From the cell containing the given text, extract its center point as (X, Y) coordinate. 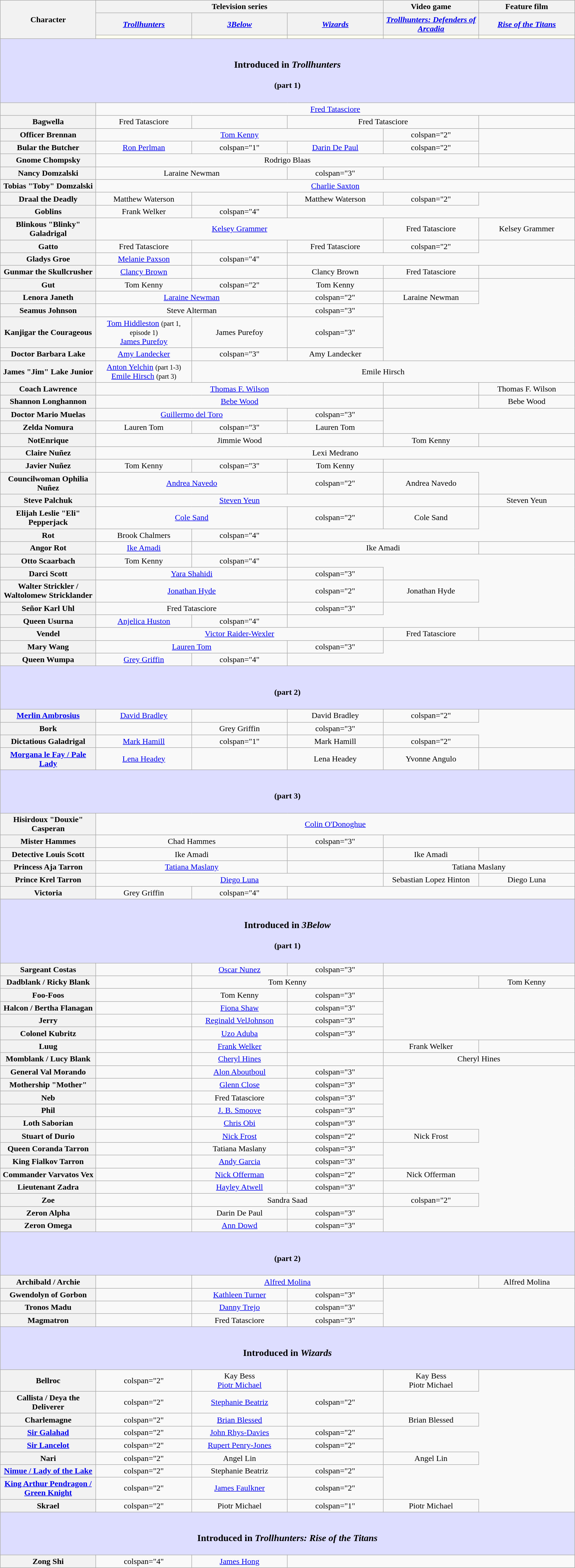
Sir Galahad (48, 1432)
Señor Karl Uhl (48, 608)
Charlemagne (48, 1420)
Feature film (526, 7)
Zong Shi (48, 1561)
Introduced in Trollhunters: Rise of the Titans (288, 1534)
Character (48, 20)
Sandra Saad (287, 1200)
Goblins (48, 211)
Halcon / Bertha Flanagan (48, 1008)
James Hong (239, 1561)
James "Jim" Lake Junior (48, 372)
King Fialkov Tarron (48, 1162)
Princess Aja Tarron (48, 867)
General Val Morando (48, 1072)
Anjelica Huston (144, 621)
Zeron Omega (48, 1226)
Introduced in 3Below(part 1) (288, 931)
Draal the Deadly (48, 199)
Shannon Longhannon (48, 402)
Luug (48, 1046)
Loth Saborian (48, 1123)
Tronos Madu (48, 1307)
Yara Shahidi (192, 574)
Bagwella (48, 122)
Charlie Saxton (336, 186)
James Faulkner (239, 1489)
Andy Garcia (239, 1162)
Sir Lancelot (48, 1445)
Momblank / Lucy Blank (48, 1059)
Steve Alterman (192, 310)
Gladys Groe (48, 259)
Chad Hammes (192, 841)
Gut (48, 285)
Zelda Nomura (48, 427)
(part 3) (288, 791)
Queen Coranda Tarron (48, 1149)
NotEnrique (48, 440)
Rise of the Titans (526, 24)
Reginald VelJohnson (239, 1021)
Melanie Paxson (144, 259)
Guillermo del Toro (192, 414)
Colin O'Donoghue (336, 824)
Sebastian Lopez Hinton (431, 880)
James Purefoy (239, 332)
Elijah Leslie "Eli" Pepperjack (48, 518)
Zeron Alpha (48, 1213)
Bork (48, 728)
Kathleen Turner (239, 1295)
Ron Perlman (144, 147)
Mary Wang (48, 647)
Victoria (48, 893)
Morgana le Fay / Pale Lady (48, 759)
Officer Brennan (48, 135)
Victor Raider-Wexler (239, 634)
Anton Yelchin (part 1-3)Emile Hirsch (part 3) (144, 372)
Walter Strickler / Waltolomew Stricklander (48, 591)
Trollhunters: Defenders of Arcadia (431, 24)
Dictatious Galadrigal (48, 741)
Doctor Mario Muelas (48, 414)
Oscar Nunez (239, 969)
Doctor Barbara Lake (48, 354)
Mister Hammes (48, 841)
Emile Hirsch (383, 372)
Claire Nuñez (48, 453)
J. B. Smoove (239, 1110)
Gwendolyn of Gorbon (48, 1295)
Bellroc (48, 1380)
Lexi Medrano (336, 453)
Skrael (48, 1506)
Javier Nuñez (48, 466)
Tobias "Toby" Domzalski (48, 186)
Prince Krel Tarron (48, 880)
Otto Scaarbach (48, 561)
Tom Hiddleston (part 1, episode 1)James Purefoy (144, 332)
Video game (431, 7)
Lieutenant Zadra (48, 1187)
Queen Usurna (48, 621)
Foo-Foos (48, 995)
Steve Palchuk (48, 501)
Darci Scott (48, 574)
Coach Lawrence (48, 389)
Kanjigar the Courageous (48, 332)
Nancy Domzalski (48, 173)
Alon Aboutboul (239, 1072)
Angor Rot (48, 548)
Archibald / Archie (48, 1282)
Glenn Close (239, 1085)
Sargeant Costas (48, 969)
Rodrigo Blaas (288, 160)
Trollhunters (144, 24)
Phil (48, 1110)
John Rhys-Davies (239, 1432)
Vendel (48, 634)
Stuart of Durio (48, 1136)
King Arthur Pendragon / Green Knight (48, 1489)
Rupert Penry-Jones (239, 1445)
Mothership "Mother" (48, 1085)
Television series (239, 7)
Jerry (48, 1021)
Merlin Ambrosius (48, 716)
Hisirdoux "Douxie" Casperan (48, 824)
Brook Chalmers (144, 535)
Nimue / Lady of the Lake (48, 1471)
Ann Dowd (239, 1226)
Hayley Atwell (239, 1187)
Danny Trejo (239, 1307)
Rot (48, 535)
Nari (48, 1458)
Introduced in Wizards (288, 1348)
Commander Varvatos Vex (48, 1174)
Colonel Kubritz (48, 1033)
Detective Louis Scott (48, 854)
Gatto (48, 246)
3Below (239, 24)
Wizards (335, 24)
Introduced in Trollhunters(part 1) (288, 71)
Magmatron (48, 1320)
Uzo Aduba (239, 1033)
Neb (48, 1097)
Zoe (48, 1200)
Callista / Deya the Deliverer (48, 1402)
Fiona Shaw (239, 1008)
Queen Wumpa (48, 659)
Lenora Janeth (48, 298)
Seamus Johnson (48, 310)
Jimmie Wood (239, 440)
Yvonne Angulo (431, 759)
Gnome Chompsky (48, 160)
Dadblank / Ricky Blank (48, 982)
Gunmar the Skullcrusher (48, 272)
Chris Obi (239, 1123)
Blinkous "Blinky" Galadrigal (48, 229)
Councilwoman Ophilia Nuñez (48, 483)
Bular the Butcher (48, 147)
